Determine the [X, Y] coordinate at the center of the cell enclosing the given text.  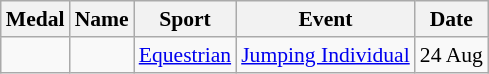
Equestrian [185, 55]
Medal [36, 19]
Event [326, 19]
Sport [185, 19]
Name [102, 19]
Jumping Individual [326, 55]
24 Aug [452, 55]
Date [452, 19]
